Provide the (X, Y) coordinate of the cell's center where the given text is located.  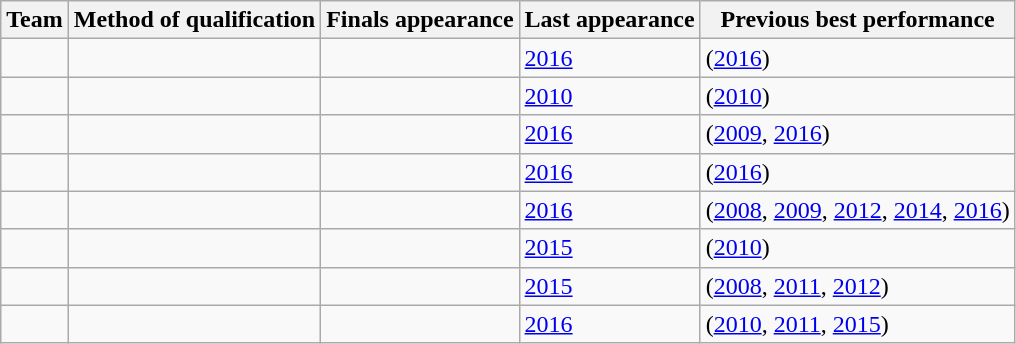
Finals appearance (420, 20)
(2010, 2011, 2015) (858, 324)
Last appearance (610, 20)
(2008, 2009, 2012, 2014, 2016) (858, 210)
(2009, 2016) (858, 134)
2010 (610, 96)
(2008, 2011, 2012) (858, 286)
Team (35, 20)
Method of qualification (194, 20)
Previous best performance (858, 20)
